Pinpoint the cell where the given text exists, returning its (X, Y) midpoint coordinate. 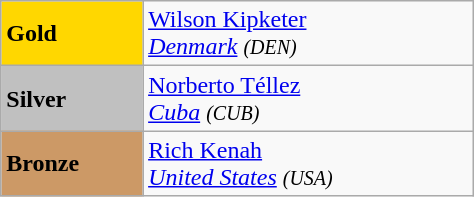
Wilson KipketerDenmark (DEN) (308, 34)
Silver (72, 98)
Rich KenahUnited States (USA) (308, 164)
Norberto TéllezCuba (CUB) (308, 98)
Bronze (72, 164)
Gold (72, 34)
